Identify which cell holds the provided text, then report its [x, y] central coordinate. 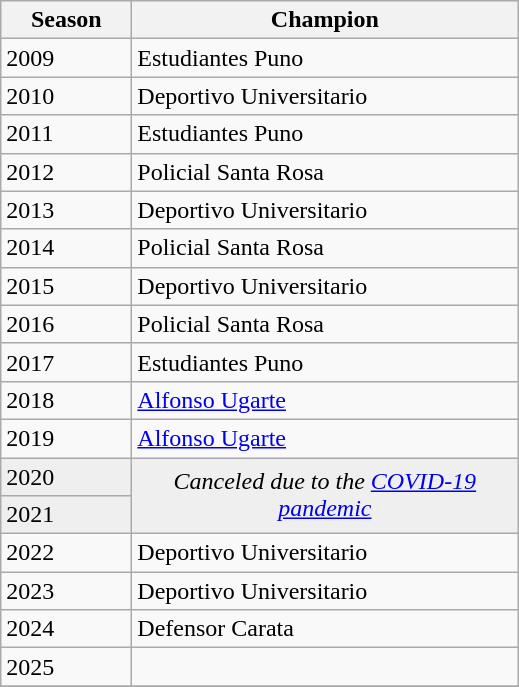
2018 [66, 400]
2010 [66, 96]
2019 [66, 438]
2013 [66, 210]
2025 [66, 667]
2023 [66, 591]
2012 [66, 172]
Defensor Carata [325, 629]
2020 [66, 477]
Champion [325, 20]
2014 [66, 248]
2011 [66, 134]
2009 [66, 58]
2016 [66, 324]
Season [66, 20]
Canceled due to the COVID-19 pandemic [325, 496]
2024 [66, 629]
2017 [66, 362]
2022 [66, 553]
2015 [66, 286]
2021 [66, 515]
